From the cell containing the given text, extract its center point as (X, Y) coordinate. 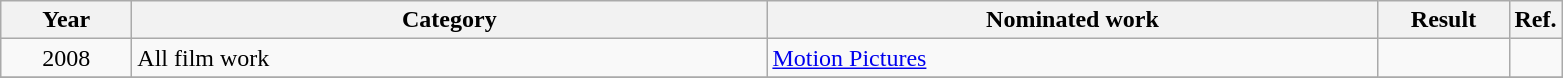
All film work (450, 58)
Result (1444, 20)
Category (450, 20)
Year (66, 20)
2008 (66, 58)
Nominated work (1072, 20)
Ref. (1536, 20)
Motion Pictures (1072, 58)
